Locate the cell with the specified text and output its [X, Y] center coordinate. 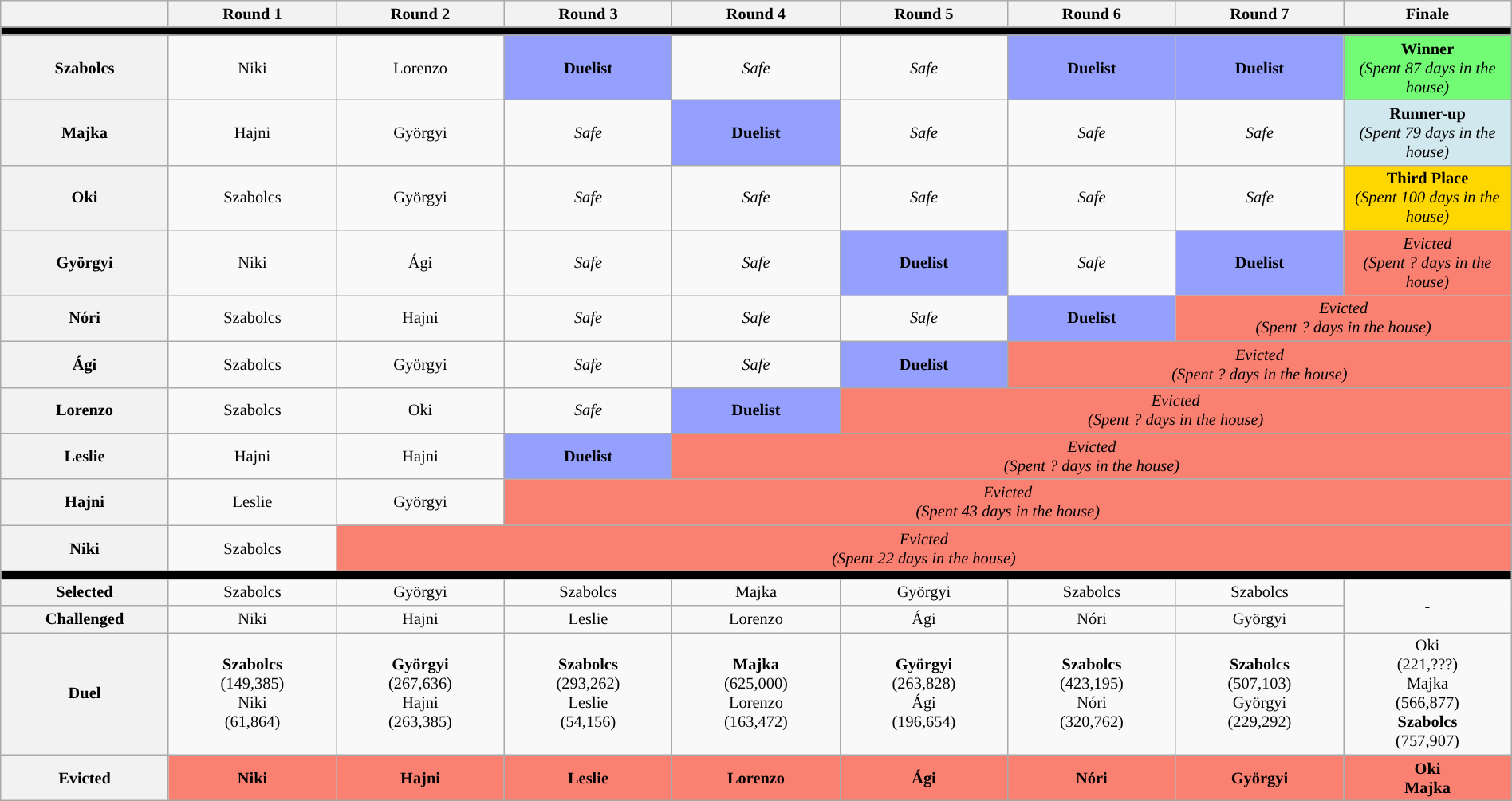
Round 7 [1259, 14]
Finale [1427, 14]
Szabolcs(293,262)Leslie(54,156) [588, 693]
OkiMajka [1427, 778]
Györgyi(267,636)Hajni(263,385) [420, 693]
Third Place(Spent 100 days in the house) [1427, 198]
Duel [85, 693]
Round 5 [923, 14]
Evicted(Spent 22 days in the house) [924, 548]
Selected [85, 592]
Round 4 [756, 14]
Round 2 [420, 14]
Oki(221,???)Majka(566,877)Szabolcs(757,907) [1427, 693]
Szabolcs(149,385)Niki(61,864) [252, 693]
Szabolcs(423,195)Nóri(320,762) [1092, 693]
Evicted(Spent 43 days in the house) [1008, 502]
Runner-up(Spent 79 days in the house) [1427, 132]
Round 3 [588, 14]
Szabolcs(507,103)Györgyi(229,292) [1259, 693]
Evicted [85, 778]
Winner(Spent 87 days in the house) [1427, 68]
Majka(625,000)Lorenzo(163,472) [756, 693]
Challenged [85, 619]
- [1427, 606]
Round 1 [252, 14]
Round 6 [1092, 14]
Györgyi(263,828)Ági(196,654) [923, 693]
